Return (X, Y) of the center of cell containing provided text 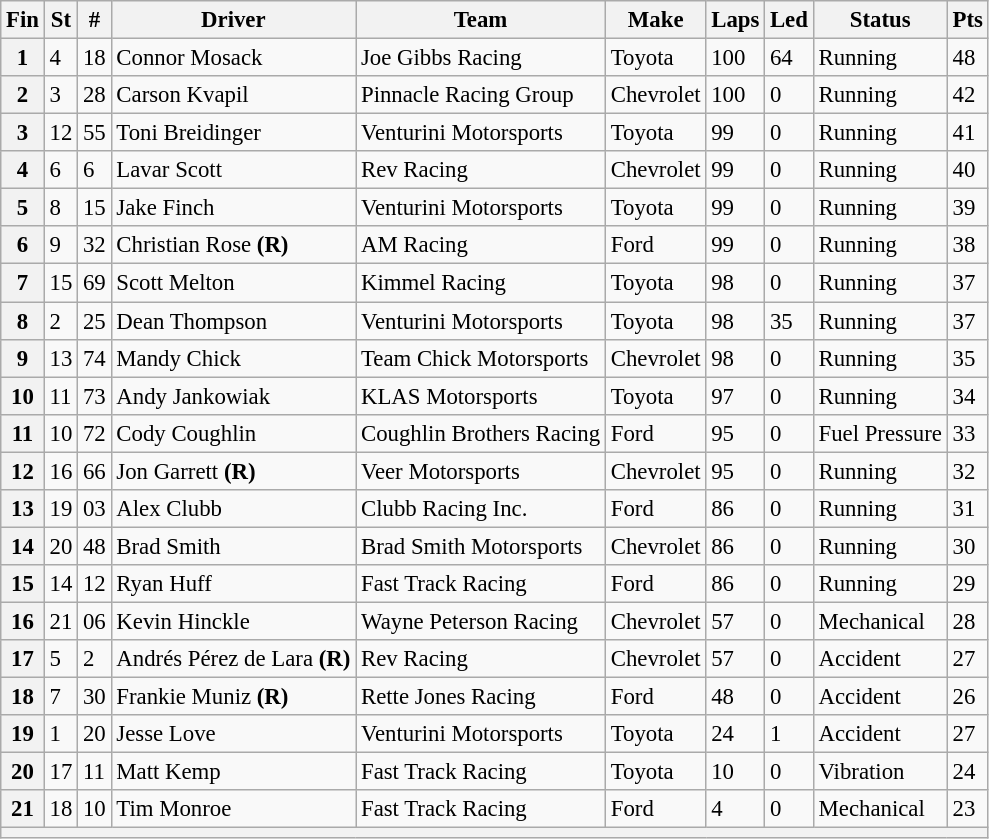
69 (94, 283)
26 (968, 697)
Coughlin Brothers Racing (481, 433)
38 (968, 245)
Laps (736, 20)
55 (94, 133)
Clubb Racing Inc. (481, 509)
97 (736, 396)
31 (968, 509)
Led (790, 20)
St (60, 20)
Mandy Chick (234, 358)
Connor Mosack (234, 58)
Fuel Pressure (880, 433)
Ryan Huff (234, 584)
42 (968, 95)
39 (968, 208)
Andy Jankowiak (234, 396)
03 (94, 509)
Team (481, 20)
Jesse Love (234, 734)
Andrés Pérez de Lara (R) (234, 659)
Status (880, 20)
Scott Melton (234, 283)
Pinnacle Racing Group (481, 95)
AM Racing (481, 245)
Fin (23, 20)
Joe Gibbs Racing (481, 58)
Tim Monroe (234, 809)
Make (655, 20)
Alex Clubb (234, 509)
KLAS Motorsports (481, 396)
Kimmel Racing (481, 283)
Matt Kemp (234, 772)
Wayne Peterson Racing (481, 621)
Veer Motorsports (481, 471)
Pts (968, 20)
74 (94, 358)
33 (968, 433)
Brad Smith (234, 546)
Christian Rose (R) (234, 245)
40 (968, 170)
64 (790, 58)
66 (94, 471)
73 (94, 396)
41 (968, 133)
Toni Breidinger (234, 133)
Carson Kvapil (234, 95)
25 (94, 321)
34 (968, 396)
Kevin Hinckle (234, 621)
23 (968, 809)
Dean Thompson (234, 321)
# (94, 20)
Brad Smith Motorsports (481, 546)
72 (94, 433)
Team Chick Motorsports (481, 358)
29 (968, 584)
Rette Jones Racing (481, 697)
Lavar Scott (234, 170)
06 (94, 621)
Jon Garrett (R) (234, 471)
Vibration (880, 772)
Frankie Muniz (R) (234, 697)
Cody Coughlin (234, 433)
Jake Finch (234, 208)
Driver (234, 20)
